For the text-containing cell, return its midpoint in (X, Y) coordinate format. 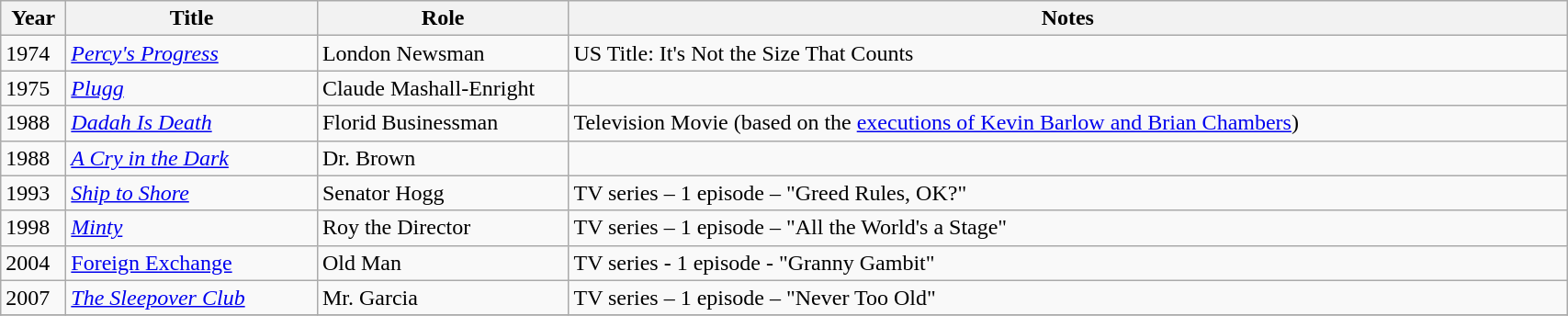
TV series - 1 episode - "Granny Gambit" (1067, 263)
2004 (33, 263)
1974 (33, 53)
Percy's Progress (192, 53)
Claude Mashall-Enright (443, 88)
Minty (192, 228)
2007 (33, 298)
Ship to Shore (192, 193)
1998 (33, 228)
Plugg (192, 88)
TV series – 1 episode – "Never Too Old" (1067, 298)
Television Movie (based on the executions of Kevin Barlow and Brian Chambers) (1067, 123)
Florid Businessman (443, 123)
Dadah Is Death (192, 123)
1993 (33, 193)
TV series – 1 episode – "All the World's a Stage" (1067, 228)
Senator Hogg (443, 193)
The Sleepover Club (192, 298)
London Newsman (443, 53)
Role (443, 18)
A Cry in the Dark (192, 158)
Year (33, 18)
Title (192, 18)
Old Man (443, 263)
US Title: It's Not the Size That Counts (1067, 53)
Roy the Director (443, 228)
TV series – 1 episode – "Greed Rules, OK?" (1067, 193)
Mr. Garcia (443, 298)
Notes (1067, 18)
1975 (33, 88)
Dr. Brown (443, 158)
Foreign Exchange (192, 263)
